Capture the cell that displays the provided text and extract its (X, Y) central coordinate. 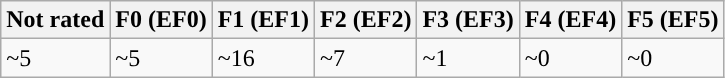
~16 (263, 58)
F3 (EF3) (468, 20)
~7 (366, 58)
~1 (468, 58)
F4 (EF4) (570, 20)
F5 (EF5) (673, 20)
F1 (EF1) (263, 20)
F0 (EF0) (161, 20)
F2 (EF2) (366, 20)
Not rated (56, 20)
